Identify which cell holds the provided text, then report its [X, Y] central coordinate. 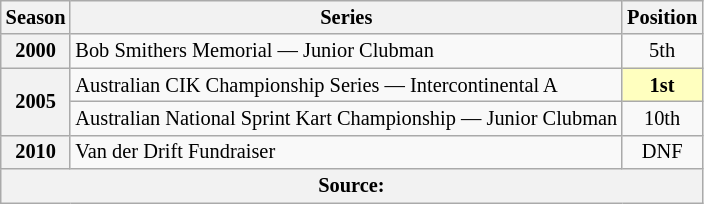
Position [662, 17]
Australian CIK Championship Series — Intercontinental A [346, 85]
Season [36, 17]
Van der Drift Fundraiser [346, 152]
5th [662, 51]
10th [662, 118]
Series [346, 17]
2010 [36, 152]
DNF [662, 152]
Source: [352, 186]
2000 [36, 51]
2005 [36, 102]
1st [662, 85]
Australian National Sprint Kart Championship — Junior Clubman [346, 118]
Bob Smithers Memorial — Junior Clubman [346, 51]
